From the cell containing the given text, extract its center point as (x, y) coordinate. 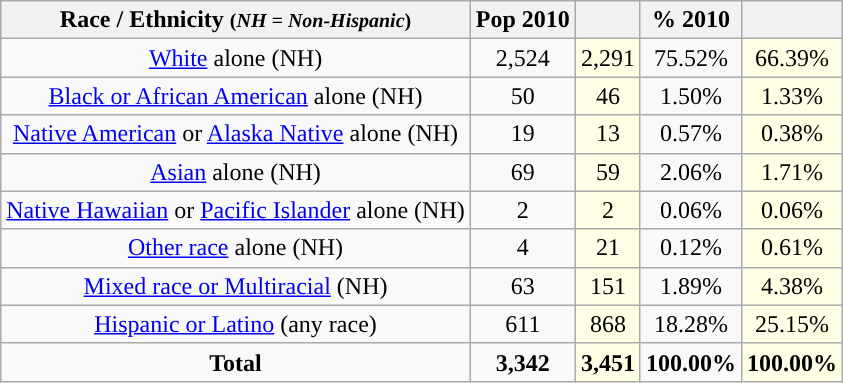
Asian alone (NH) (236, 172)
611 (522, 324)
0.57% (690, 134)
White alone (NH) (236, 58)
3,451 (608, 362)
868 (608, 324)
4 (522, 248)
Race / Ethnicity (NH = Non-Hispanic) (236, 20)
63 (522, 286)
59 (608, 172)
1.71% (792, 172)
19 (522, 134)
0.38% (792, 134)
0.12% (690, 248)
13 (608, 134)
3,342 (522, 362)
66.39% (792, 58)
2.06% (690, 172)
4.38% (792, 286)
1.89% (690, 286)
2,524 (522, 58)
18.28% (690, 324)
25.15% (792, 324)
1.50% (690, 96)
Other race alone (NH) (236, 248)
Native Hawaiian or Pacific Islander alone (NH) (236, 210)
21 (608, 248)
Hispanic or Latino (any race) (236, 324)
Total (236, 362)
75.52% (690, 58)
69 (522, 172)
Mixed race or Multiracial (NH) (236, 286)
Pop 2010 (522, 20)
46 (608, 96)
2,291 (608, 58)
151 (608, 286)
% 2010 (690, 20)
Native American or Alaska Native alone (NH) (236, 134)
Black or African American alone (NH) (236, 96)
0.61% (792, 248)
50 (522, 96)
1.33% (792, 96)
